Return (x, y) of the center of cell containing provided text 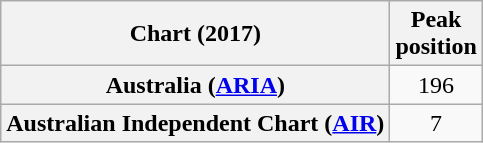
Australian Independent Chart (AIR) (196, 123)
Chart (2017) (196, 34)
7 (436, 123)
Australia (ARIA) (196, 85)
196 (436, 85)
Peak position (436, 34)
